Pinpoint the cell where the given text exists, returning its (X, Y) midpoint coordinate. 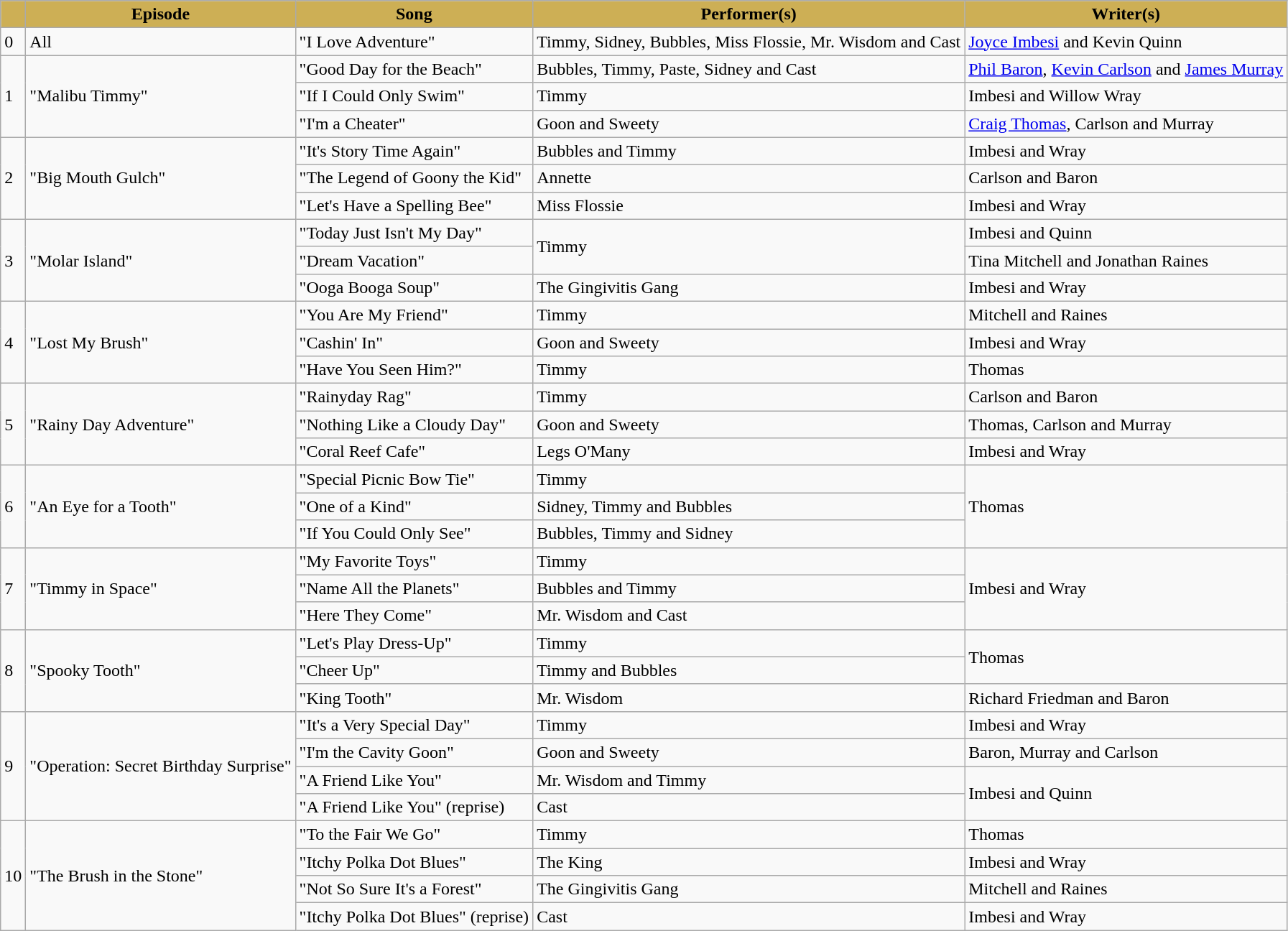
Timmy and Bubbles (749, 670)
"It's Story Time Again" (414, 151)
1 (13, 96)
Performer(s) (749, 14)
"Let's Play Dress-Up" (414, 643)
"Operation: Secret Birthday Surprise" (161, 766)
Tina Mitchell and Jonathan Raines (1126, 260)
"A Friend Like You" (414, 779)
Mr. Wisdom (749, 698)
Timmy, Sidney, Bubbles, Miss Flossie, Mr. Wisdom and Cast (749, 42)
"Have You Seen Him?" (414, 370)
Miss Flossie (749, 205)
"Here They Come" (414, 616)
"My Favorite Toys" (414, 561)
Mr. Wisdom and Timmy (749, 779)
Bubbles, Timmy and Sidney (749, 534)
8 (13, 670)
Legs O'Many (749, 452)
"You Are My Friend" (414, 315)
"If I Could Only Swim" (414, 96)
4 (13, 342)
"A Friend Like You" (reprise) (414, 807)
"Dream Vacation" (414, 260)
5 (13, 425)
"Ooga Booga Soup" (414, 287)
"Timmy in Space" (161, 588)
Annette (749, 178)
"Itchy Polka Dot Blues" (reprise) (414, 917)
2 (13, 178)
Sidney, Timmy and Bubbles (749, 506)
"I Love Adventure" (414, 42)
"Special Picnic Bow Tie" (414, 479)
3 (13, 260)
"King Tooth" (414, 698)
"An Eye for a Tooth" (161, 506)
6 (13, 506)
"One of a Kind" (414, 506)
10 (13, 876)
"Not So Sure It's a Forest" (414, 889)
Song (414, 14)
"I'm a Cheater" (414, 124)
Thomas, Carlson and Murray (1126, 425)
"Rainyday Rag" (414, 397)
"The Brush in the Stone" (161, 876)
Craig Thomas, Carlson and Murray (1126, 124)
"Big Mouth Gulch" (161, 178)
0 (13, 42)
"Molar Island" (161, 260)
"Itchy Polka Dot Blues" (414, 862)
Phil Baron, Kevin Carlson and James Murray (1126, 69)
"Coral Reef Cafe" (414, 452)
"Cheer Up" (414, 670)
"Nothing Like a Cloudy Day" (414, 425)
7 (13, 588)
"Good Day for the Beach" (414, 69)
"Spooky Tooth" (161, 670)
"Malibu Timmy" (161, 96)
"Rainy Day Adventure" (161, 425)
Episode (161, 14)
"Name All the Planets" (414, 588)
9 (13, 766)
Richard Friedman and Baron (1126, 698)
Writer(s) (1126, 14)
"Cashin' In" (414, 343)
Baron, Murray and Carlson (1126, 752)
"I'm the Cavity Goon" (414, 752)
"The Legend of Goony the Kid" (414, 178)
"Today Just Isn't My Day" (414, 233)
Imbesi and Willow Wray (1126, 96)
Mr. Wisdom and Cast (749, 616)
Joyce Imbesi and Kevin Quinn (1126, 42)
Bubbles, Timmy, Paste, Sidney and Cast (749, 69)
"Lost My Brush" (161, 342)
"It's a Very Special Day" (414, 725)
All (161, 42)
"To the Fair We Go" (414, 835)
"Let's Have a Spelling Bee" (414, 205)
"If You Could Only See" (414, 534)
The King (749, 862)
